Determine the [x, y] coordinate at the center of the cell enclosing the given text.  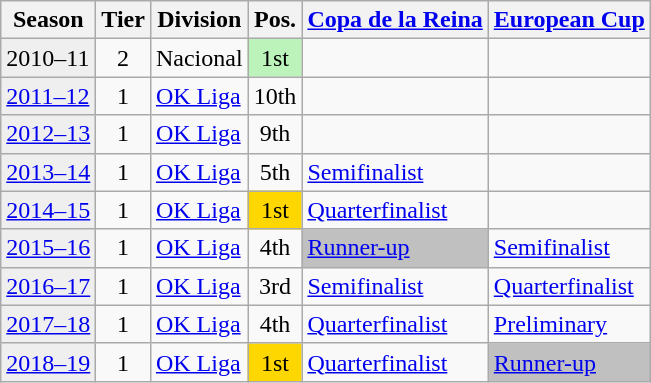
5th [275, 172]
Tier [124, 20]
9th [275, 134]
Pos. [275, 20]
2012–13 [48, 134]
2010–11 [48, 58]
2011–12 [48, 96]
Preliminary [569, 324]
Copa de la Reina [395, 20]
Nacional [199, 58]
2013–14 [48, 172]
European Cup [569, 20]
2015–16 [48, 248]
2 [124, 58]
2017–18 [48, 324]
2018–19 [48, 362]
3rd [275, 286]
2016–17 [48, 286]
Season [48, 20]
Division [199, 20]
10th [275, 96]
2014–15 [48, 210]
